Determine the [X, Y] coordinate at the center of the cell enclosing the given text.  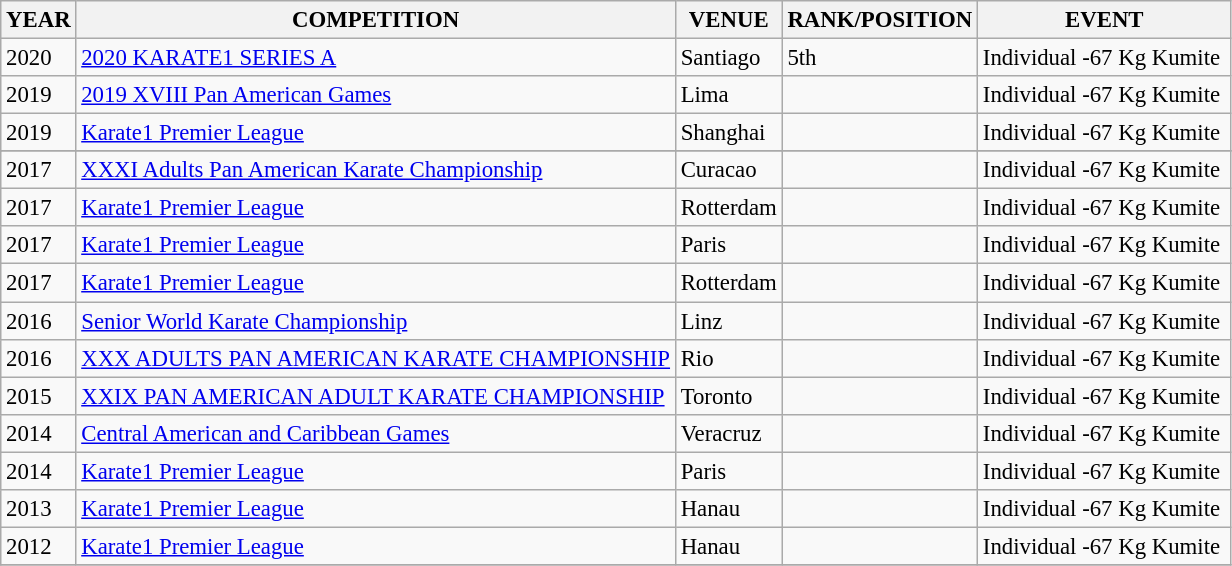
2013 [38, 509]
Central American and Caribbean Games [376, 433]
2012 [38, 546]
YEAR [38, 20]
2015 [38, 396]
Toronto [728, 396]
2020 [38, 58]
2019 XVIII Pan American Games [376, 95]
XXX ADULTS PAN AMERICAN KARATE CHAMPIONSHIP [376, 358]
2020 KARATE1 SERIES A [376, 58]
RANK/POSITION [880, 20]
COMPETITION [376, 20]
Rio [728, 358]
Curacao [728, 170]
5th [880, 58]
EVENT [1105, 20]
Veracruz [728, 433]
Senior World Karate Championship [376, 321]
XXXI Adults Pan American Karate Championship [376, 170]
Santiago [728, 58]
Lima [728, 95]
Linz [728, 321]
VENUE [728, 20]
XXIX PAN AMERICAN ADULT KARATE CHAMPIONSHIP [376, 396]
Shanghai [728, 133]
